Determine the [x, y] coordinate at the center of the cell enclosing the given text.  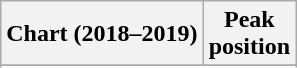
Peakposition [249, 34]
Chart (2018–2019) [102, 34]
